Find where the given text appears and provide that cell's center as (x, y) coordinate. 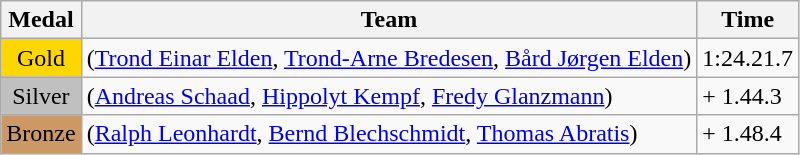
1:24.21.7 (748, 58)
(Ralph Leonhardt, Bernd Blechschmidt, Thomas Abratis) (389, 134)
+ 1.44.3 (748, 96)
Time (748, 20)
Bronze (41, 134)
Team (389, 20)
(Trond Einar Elden, Trond-Arne Bredesen, Bård Jørgen Elden) (389, 58)
(Andreas Schaad, Hippolyt Kempf, Fredy Glanzmann) (389, 96)
Silver (41, 96)
+ 1.48.4 (748, 134)
Gold (41, 58)
Medal (41, 20)
